Find where the given text appears and provide that cell's center as (x, y) coordinate. 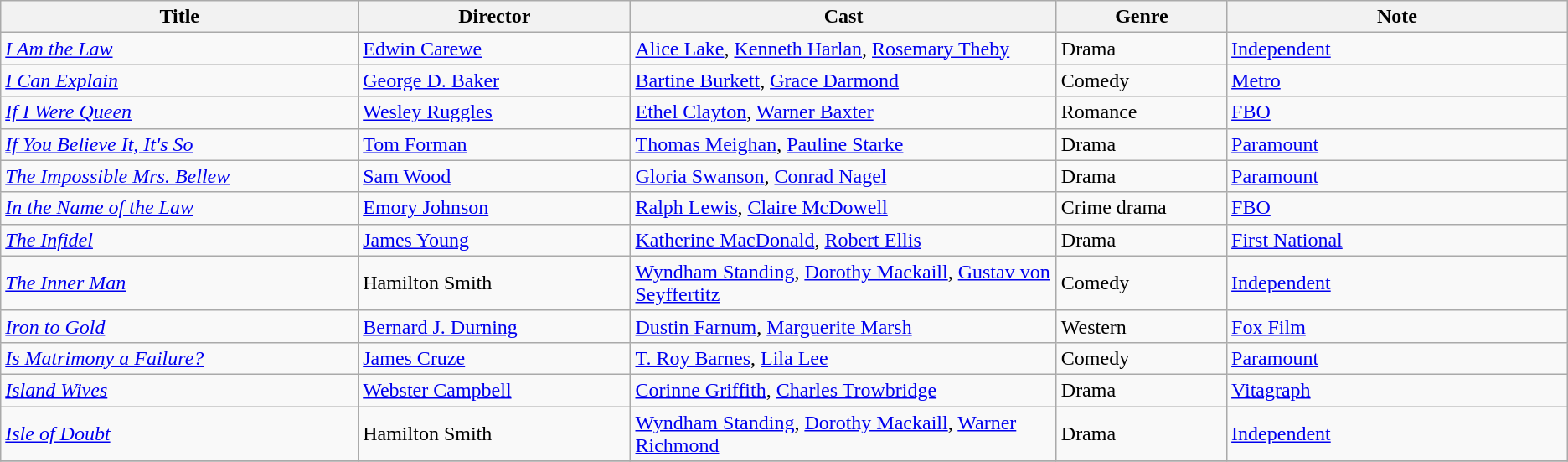
Tom Forman (494, 144)
Title (179, 17)
Wyndham Standing, Dorothy Mackaill, Warner Richmond (843, 433)
If You Believe It, It's So (179, 144)
First National (1397, 240)
If I Were Queen (179, 112)
Note (1397, 17)
James Young (494, 240)
Island Wives (179, 390)
Bartine Burkett, Grace Darmond (843, 80)
Wyndham Standing, Dorothy Mackaill, Gustav von Seyffertitz (843, 283)
Corinne Griffith, Charles Trowbridge (843, 390)
The Infidel (179, 240)
George D. Baker (494, 80)
Romance (1141, 112)
Crime drama (1141, 208)
Edwin Carewe (494, 49)
Emory Johnson (494, 208)
Iron to Gold (179, 326)
Sam Wood (494, 176)
Wesley Ruggles (494, 112)
The Impossible Mrs. Bellew (179, 176)
Isle of Doubt (179, 433)
Is Matrimony a Failure? (179, 358)
Thomas Meighan, Pauline Starke (843, 144)
I Am the Law (179, 49)
Dustin Farnum, Marguerite Marsh (843, 326)
Bernard J. Durning (494, 326)
Vitagraph (1397, 390)
Metro (1397, 80)
Cast (843, 17)
James Cruze (494, 358)
In the Name of the Law (179, 208)
The Inner Man (179, 283)
Alice Lake, Kenneth Harlan, Rosemary Theby (843, 49)
Ethel Clayton, Warner Baxter (843, 112)
Ralph Lewis, Claire McDowell (843, 208)
T. Roy Barnes, Lila Lee (843, 358)
Director (494, 17)
Genre (1141, 17)
Webster Campbell (494, 390)
I Can Explain (179, 80)
Fox Film (1397, 326)
Katherine MacDonald, Robert Ellis (843, 240)
Gloria Swanson, Conrad Nagel (843, 176)
Western (1141, 326)
